From the cell containing the given text, extract its center point as [X, Y] coordinate. 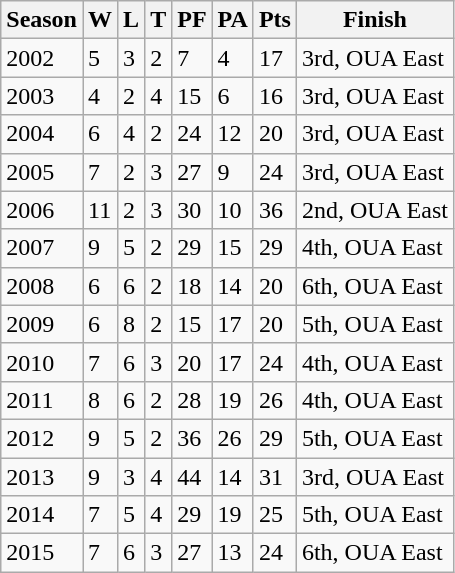
2013 [42, 477]
2003 [42, 96]
13 [232, 553]
18 [192, 286]
2015 [42, 553]
30 [192, 210]
12 [232, 134]
11 [100, 210]
2nd, OUA East [374, 210]
Season [42, 20]
31 [274, 477]
28 [192, 400]
2011 [42, 400]
L [132, 20]
W [100, 20]
2008 [42, 286]
2007 [42, 248]
2005 [42, 172]
44 [192, 477]
2006 [42, 210]
2009 [42, 324]
2004 [42, 134]
2012 [42, 438]
2014 [42, 515]
Pts [274, 20]
10 [232, 210]
2002 [42, 58]
2010 [42, 362]
16 [274, 96]
Finish [374, 20]
PF [192, 20]
25 [274, 515]
PA [232, 20]
T [158, 20]
